Capture the cell that displays the provided text and extract its (x, y) central coordinate. 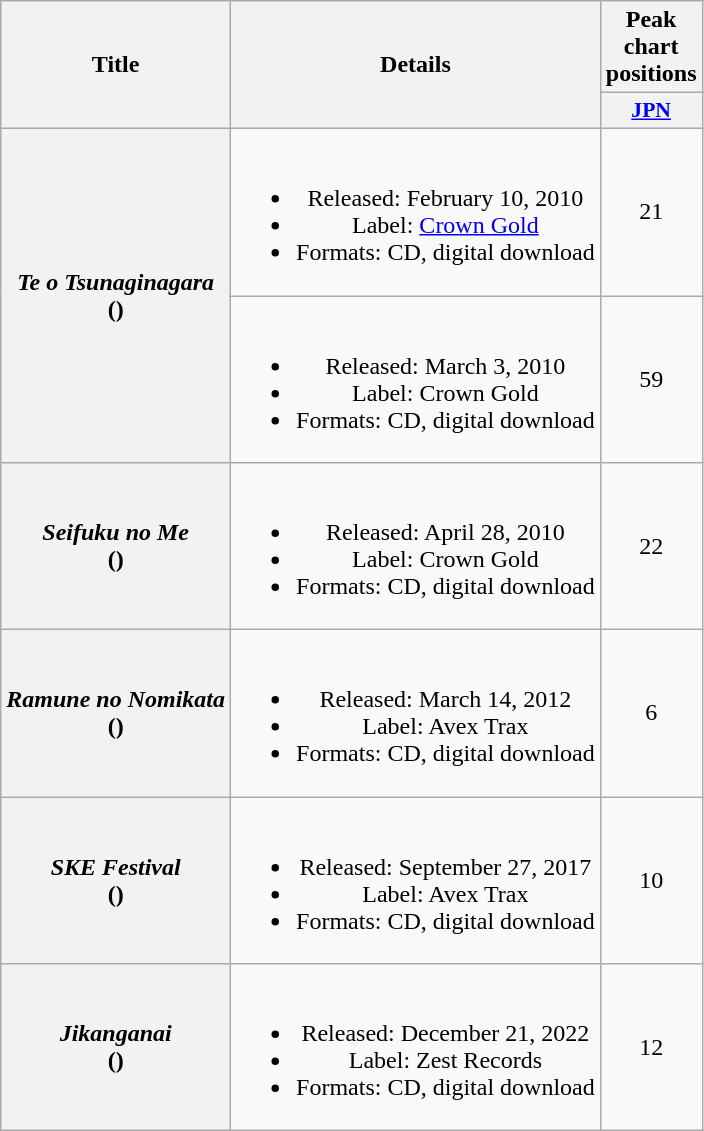
6 (651, 714)
21 (651, 212)
Ramune no Nomikata() (116, 714)
10 (651, 880)
Released: February 10, 2010 Label: Crown GoldFormats: CD, digital download (416, 212)
Title (116, 65)
Released: April 28, 2010 Label: Crown GoldFormats: CD, digital download (416, 546)
SKE Festival() (116, 880)
12 (651, 1048)
59 (651, 380)
Details (416, 65)
Peak chart positions (651, 47)
22 (651, 546)
Released: September 27, 2017 Label: Avex TraxFormats: CD, digital download (416, 880)
JPN (651, 111)
Released: December 21, 2022 Label: Zest RecordsFormats: CD, digital download (416, 1048)
Jikanganai() (116, 1048)
Released: March 3, 2010 Label: Crown GoldFormats: CD, digital download (416, 380)
Released: March 14, 2012 Label: Avex TraxFormats: CD, digital download (416, 714)
Te o Tsunaginagara() (116, 295)
Seifuku no Me() (116, 546)
